Pinpoint the cell where the given text exists, returning its (X, Y) midpoint coordinate. 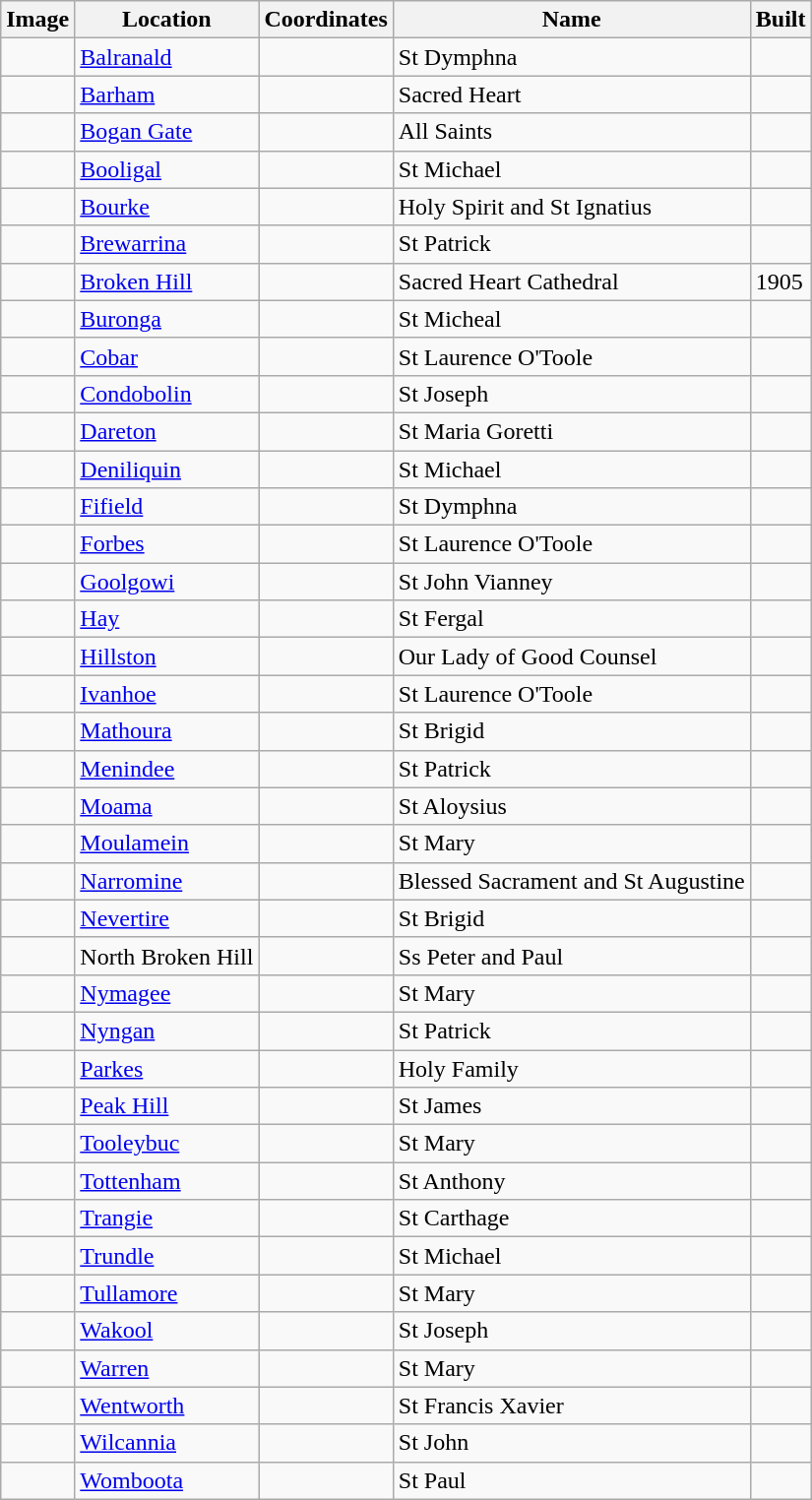
Blessed Sacrament and St Augustine (571, 881)
Barham (167, 94)
Nymagee (167, 993)
Sacred Heart Cathedral (571, 281)
St Fergal (571, 619)
Nyngan (167, 1031)
Hay (167, 619)
Our Lady of Good Counsel (571, 656)
Coordinates (326, 20)
Warren (167, 1368)
Bogan Gate (167, 132)
Forbes (167, 544)
Buronga (167, 319)
Brewarrina (167, 244)
Hillston (167, 656)
St Carthage (571, 1219)
Moulamein (167, 844)
St Paul (571, 1480)
St Francis Xavier (571, 1406)
Nevertire (167, 918)
Cobar (167, 356)
Balranald (167, 57)
St John (571, 1443)
St Aloysius (571, 806)
Ivanhoe (167, 694)
Name (571, 20)
Menindee (167, 769)
North Broken Hill (167, 956)
Peak Hill (167, 1106)
Broken Hill (167, 281)
Booligal (167, 169)
Wakool (167, 1331)
Fifield (167, 507)
Narromine (167, 881)
Tooleybuc (167, 1144)
Wentworth (167, 1406)
Holy Spirit and St Ignatius (571, 207)
Deniliquin (167, 469)
St Maria Goretti (571, 431)
St Anthony (571, 1181)
Holy Family (571, 1068)
1905 (781, 281)
Mathoura (167, 731)
Image (37, 20)
All Saints (571, 132)
Condobolin (167, 394)
Bourke (167, 207)
Womboota (167, 1480)
Tullamore (167, 1293)
Dareton (167, 431)
Wilcannia (167, 1443)
Sacred Heart (571, 94)
Tottenham (167, 1181)
Moama (167, 806)
Ss Peter and Paul (571, 956)
Trundle (167, 1256)
Location (167, 20)
Built (781, 20)
St James (571, 1106)
Trangie (167, 1219)
St John Vianney (571, 582)
Parkes (167, 1068)
St Micheal (571, 319)
Goolgowi (167, 582)
